Return the [x, y] coordinate for the center point of the cell that contains the specified text.  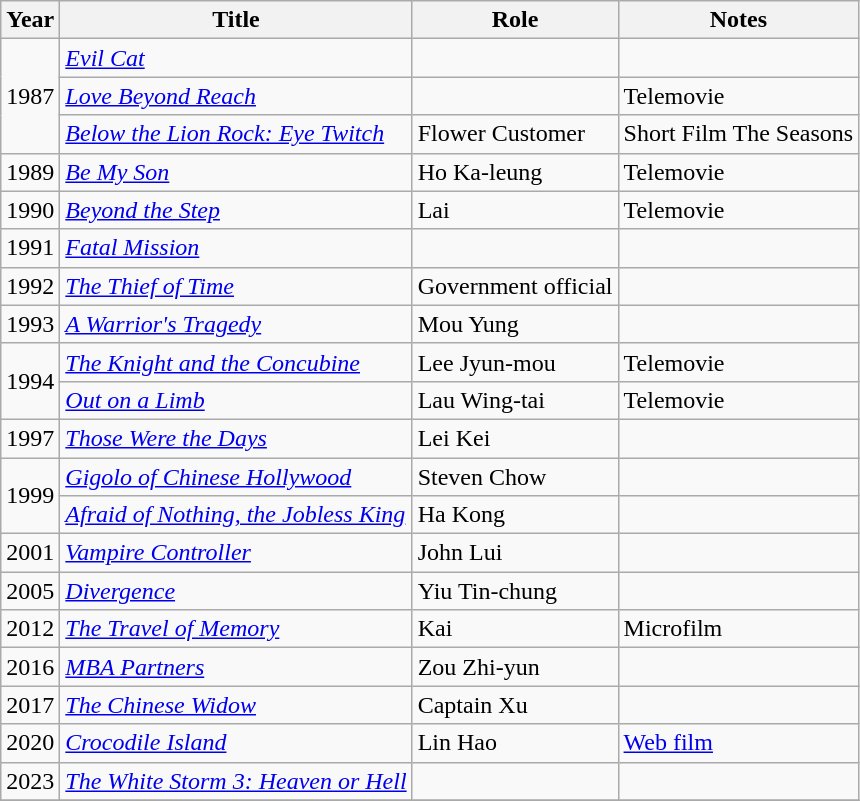
Evil Cat [236, 58]
Flower Customer [515, 134]
MBA Partners [236, 667]
Love Beyond Reach [236, 96]
The Chinese Widow [236, 705]
Title [236, 20]
Mou Yung [515, 324]
Microfilm [738, 629]
Crocodile Island [236, 743]
Lau Wing-tai [515, 400]
2005 [30, 591]
Out on a Limb [236, 400]
Zou Zhi-yun [515, 667]
John Lui [515, 553]
Captain Xu [515, 705]
1990 [30, 210]
Government official [515, 286]
Below the Lion Rock: Eye Twitch [236, 134]
1994 [30, 381]
Ho Ka-leung [515, 172]
Fatal Mission [236, 248]
Be My Son [236, 172]
2017 [30, 705]
1987 [30, 96]
The Thief of Time [236, 286]
Short Film The Seasons [738, 134]
2001 [30, 553]
1992 [30, 286]
Vampire Controller [236, 553]
1997 [30, 438]
1989 [30, 172]
2023 [30, 781]
2016 [30, 667]
Year [30, 20]
Lee Jyun-mou [515, 362]
Kai [515, 629]
Lai [515, 210]
Yiu Tin-chung [515, 591]
Notes [738, 20]
Divergence [236, 591]
A Warrior's Tragedy [236, 324]
2020 [30, 743]
Afraid of Nothing, the Jobless King [236, 515]
2012 [30, 629]
The Travel of Memory [236, 629]
1999 [30, 496]
The White Storm 3: Heaven or Hell [236, 781]
Web film [738, 743]
1993 [30, 324]
Lei Kei [515, 438]
Those Were the Days [236, 438]
Steven Chow [515, 477]
The Knight and the Concubine [236, 362]
1991 [30, 248]
Gigolo of Chinese Hollywood [236, 477]
Beyond the Step [236, 210]
Ha Kong [515, 515]
Lin Hao [515, 743]
Role [515, 20]
